Output the [x, y] coordinate of the center of the cell containing the given text.  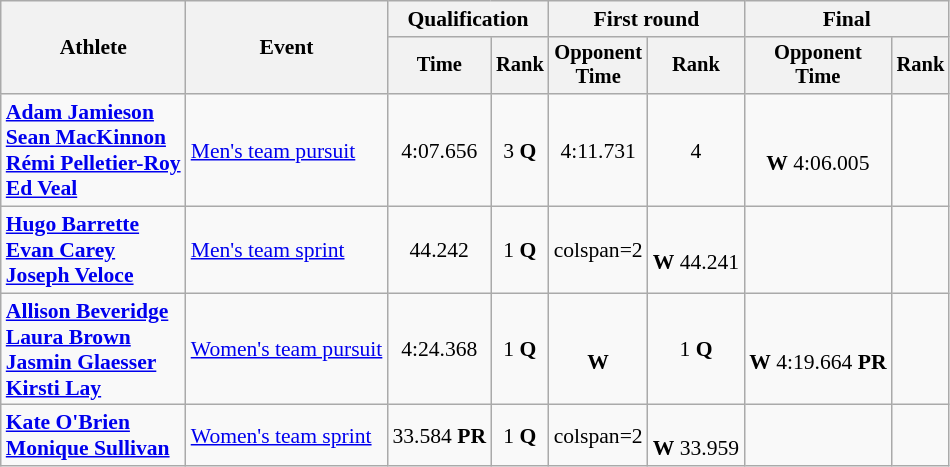
First round [647, 19]
Hugo BarretteEvan CareyJoseph Veloce [94, 250]
4:07.656 [439, 150]
Women's team sprint [287, 436]
33.584 PR [439, 436]
Final [846, 19]
44.242 [439, 250]
W [598, 349]
Women's team pursuit [287, 349]
Kate O'BrienMonique Sullivan [94, 436]
W 4:06.005 [818, 150]
Allison BeveridgeLaura BrownJasmin GlaesserKirsti Lay [94, 349]
4:11.731 [598, 150]
Event [287, 48]
Adam JamiesonSean MacKinnonRémi Pelletier-RoyEd Veal [94, 150]
Qualification [468, 19]
4:24.368 [439, 349]
W 33.959 [696, 436]
Time [439, 66]
W 4:19.664 PR [818, 349]
W 44.241 [696, 250]
Men's team sprint [287, 250]
Men's team pursuit [287, 150]
4 [696, 150]
Athlete [94, 48]
3 Q [520, 150]
